Identify which cell holds the provided text, then report its [X, Y] central coordinate. 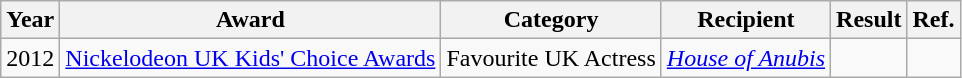
Recipient [746, 20]
House of Anubis [746, 58]
Award [250, 20]
Result [869, 20]
Year [30, 20]
Ref. [934, 20]
Category [551, 20]
2012 [30, 58]
Favourite UK Actress [551, 58]
Nickelodeon UK Kids' Choice Awards [250, 58]
